Pinpoint the cell where the given text exists, returning its (X, Y) midpoint coordinate. 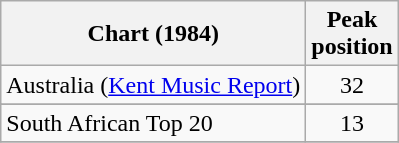
Australia (Kent Music Report) (154, 85)
13 (352, 123)
Chart (1984) (154, 34)
32 (352, 85)
South African Top 20 (154, 123)
Peakposition (352, 34)
